Extract the [x, y] coordinate from the center of the cell holding the provided text.  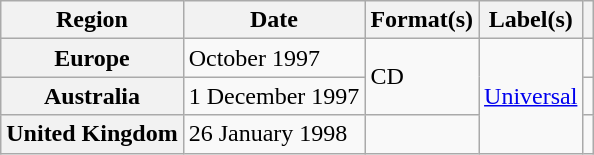
CD [422, 77]
Australia [92, 96]
Europe [92, 58]
Universal [531, 96]
Format(s) [422, 20]
Region [92, 20]
October 1997 [274, 58]
Date [274, 20]
1 December 1997 [274, 96]
United Kingdom [92, 134]
26 January 1998 [274, 134]
Label(s) [531, 20]
